Return (x, y) of the center of cell containing provided text 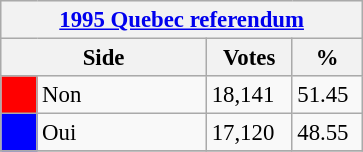
48.55 (328, 133)
1995 Quebec referendum (182, 20)
Side (104, 58)
51.45 (328, 95)
Votes (249, 58)
18,141 (249, 95)
17,120 (249, 133)
Oui (122, 133)
% (328, 58)
Non (122, 95)
